Return the [X, Y] coordinate for the center point of the cell that contains the specified text.  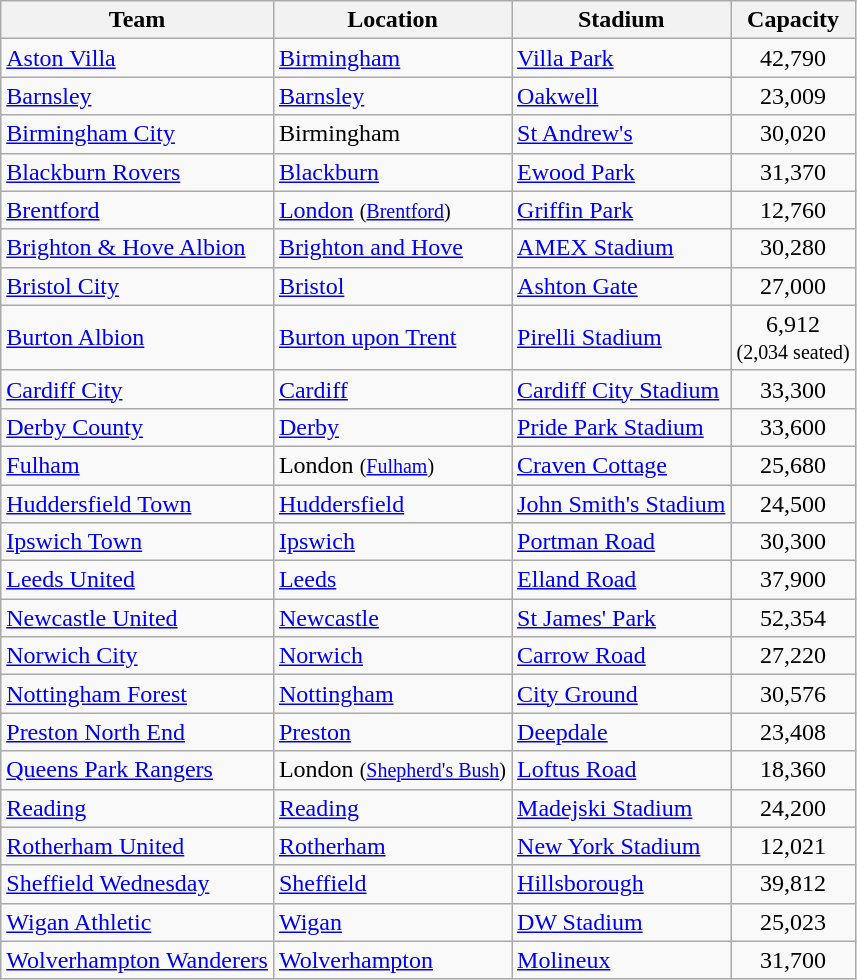
Burton Albion [138, 338]
12,760 [793, 210]
30,020 [793, 134]
Blackburn Rovers [138, 172]
Pride Park Stadium [622, 427]
Ipswich Town [138, 542]
Leeds [392, 580]
Villa Park [622, 58]
Team [138, 20]
18,360 [793, 770]
6,912(2,034 seated) [793, 338]
Derby [392, 427]
Sheffield Wednesday [138, 884]
Wolverhampton [392, 960]
27,220 [793, 656]
33,300 [793, 389]
23,408 [793, 732]
Preston [392, 732]
Portman Road [622, 542]
Preston North End [138, 732]
30,300 [793, 542]
Wolverhampton Wanderers [138, 960]
Cardiff City [138, 389]
Stadium [622, 20]
24,200 [793, 808]
Nottingham [392, 694]
Wigan [392, 922]
Ewood Park [622, 172]
42,790 [793, 58]
30,280 [793, 248]
London (Shepherd's Bush) [392, 770]
Rotherham [392, 846]
Brentford [138, 210]
Cardiff [392, 389]
Norwich [392, 656]
London (Brentford) [392, 210]
AMEX Stadium [622, 248]
St Andrew's [622, 134]
23,009 [793, 96]
Bristol [392, 286]
Rotherham United [138, 846]
24,500 [793, 503]
DW Stadium [622, 922]
33,600 [793, 427]
Huddersfield Town [138, 503]
Newcastle United [138, 618]
Oakwell [622, 96]
St James' Park [622, 618]
Ipswich [392, 542]
Deepdale [622, 732]
37,900 [793, 580]
Burton upon Trent [392, 338]
Blackburn [392, 172]
Huddersfield [392, 503]
Newcastle [392, 618]
Ashton Gate [622, 286]
City Ground [622, 694]
Brighton and Hove [392, 248]
Aston Villa [138, 58]
Derby County [138, 427]
31,700 [793, 960]
Brighton & Hove Albion [138, 248]
Fulham [138, 465]
New York Stadium [622, 846]
31,370 [793, 172]
Madejski Stadium [622, 808]
Griffin Park [622, 210]
Loftus Road [622, 770]
Norwich City [138, 656]
Nottingham Forest [138, 694]
Craven Cottage [622, 465]
39,812 [793, 884]
Queens Park Rangers [138, 770]
Hillsborough [622, 884]
Wigan Athletic [138, 922]
Location [392, 20]
Sheffield [392, 884]
52,354 [793, 618]
John Smith's Stadium [622, 503]
30,576 [793, 694]
25,023 [793, 922]
Leeds United [138, 580]
Birmingham City [138, 134]
Molineux [622, 960]
Bristol City [138, 286]
12,021 [793, 846]
Capacity [793, 20]
Carrow Road [622, 656]
Pirelli Stadium [622, 338]
London (Fulham) [392, 465]
27,000 [793, 286]
Cardiff City Stadium [622, 389]
Elland Road [622, 580]
25,680 [793, 465]
